Pinpoint the cell where the given text exists, returning its [x, y] midpoint coordinate. 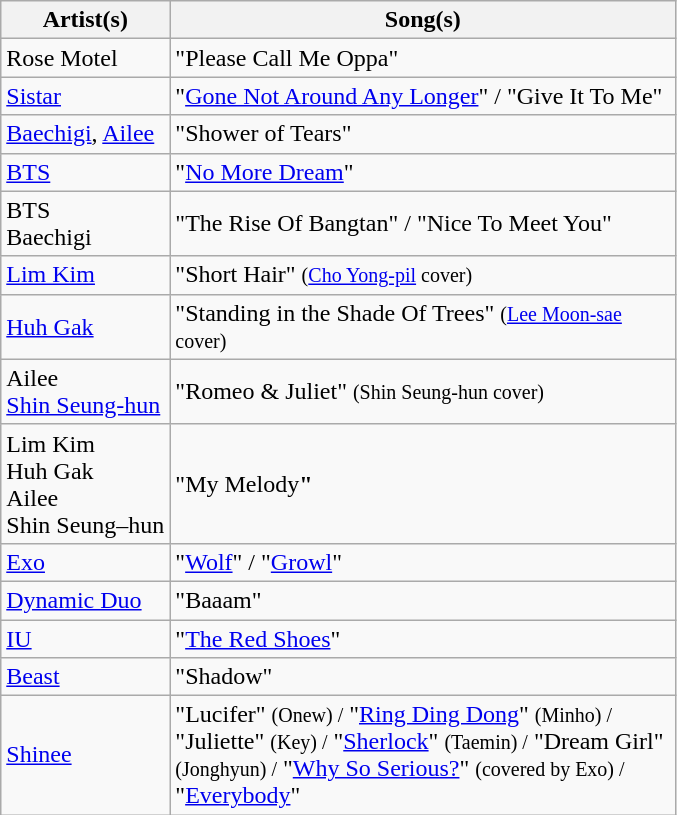
"Romeo & Juliet" (Shin Seung-hun cover) [423, 392]
"Short Hair" (Cho Yong-pil cover) [423, 275]
"Wolf" / "Growl" [423, 562]
"Standing in the Shade Of Trees" (Lee Moon-sae cover) [423, 326]
Sistar [86, 96]
Shinee [86, 756]
"Gone Not Around Any Longer" / "Give It To Me" [423, 96]
"Baaam" [423, 600]
IU [86, 639]
"No More Dream" [423, 172]
Exo [86, 562]
Song(s) [423, 20]
Dynamic Duo [86, 600]
"The Rise Of Bangtan" / "Nice To Meet You" [423, 224]
AileeShin Seung-hun [86, 392]
Artist(s) [86, 20]
"Shower of Tears" [423, 134]
Huh Gak [86, 326]
Beast [86, 677]
"Please Call Me Oppa" [423, 58]
Rose Motel [86, 58]
"My Melody" [423, 484]
BTS [86, 172]
"The Red Shoes" [423, 639]
Baechigi, Ailee [86, 134]
Lim Kim [86, 275]
BTSBaechigi [86, 224]
Lim KimHuh GakAileeShin Seung–hun [86, 484]
"Shadow" [423, 677]
